Detect which cell encompasses the target text, then output its (x, y) center coordinate. 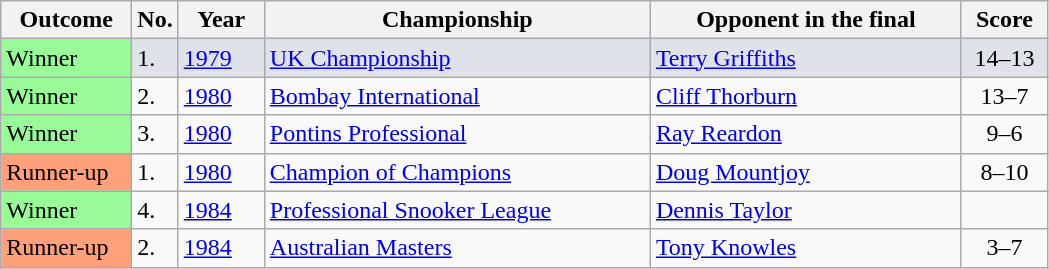
Bombay International (457, 96)
Opponent in the final (806, 20)
Dennis Taylor (806, 210)
14–13 (1004, 58)
Australian Masters (457, 248)
3. (155, 134)
Tony Knowles (806, 248)
1979 (221, 58)
Champion of Champions (457, 172)
UK Championship (457, 58)
Year (221, 20)
Cliff Thorburn (806, 96)
Ray Reardon (806, 134)
8–10 (1004, 172)
Doug Mountjoy (806, 172)
3–7 (1004, 248)
Outcome (66, 20)
Professional Snooker League (457, 210)
Terry Griffiths (806, 58)
4. (155, 210)
No. (155, 20)
13–7 (1004, 96)
9–6 (1004, 134)
Pontins Professional (457, 134)
Championship (457, 20)
Score (1004, 20)
